Capture the cell that displays the provided text and extract its [X, Y] central coordinate. 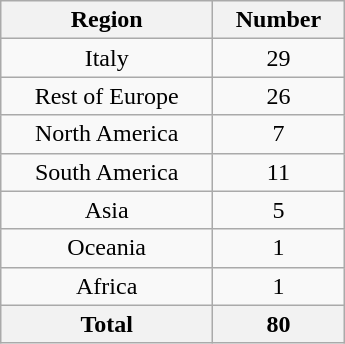
North America [107, 134]
29 [279, 58]
Total [107, 324]
26 [279, 96]
5 [279, 210]
80 [279, 324]
Rest of Europe [107, 96]
Region [107, 20]
Oceania [107, 248]
Italy [107, 58]
11 [279, 172]
Asia [107, 210]
South America [107, 172]
Africa [107, 286]
7 [279, 134]
Number [279, 20]
